For the text-containing cell, return its midpoint in (X, Y) coordinate format. 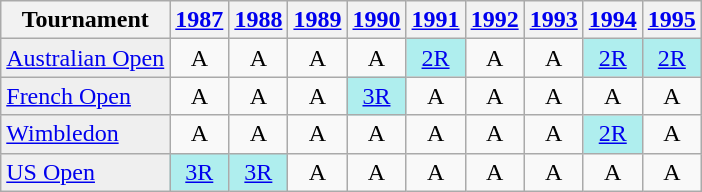
US Open (86, 172)
1992 (494, 20)
1994 (612, 20)
1988 (258, 20)
1987 (200, 20)
Australian Open (86, 58)
Wimbledon (86, 134)
1993 (554, 20)
1990 (376, 20)
1995 (672, 20)
French Open (86, 96)
1991 (436, 20)
1989 (318, 20)
Tournament (86, 20)
